Output the (x, y) coordinate of the center of the cell containing the given text.  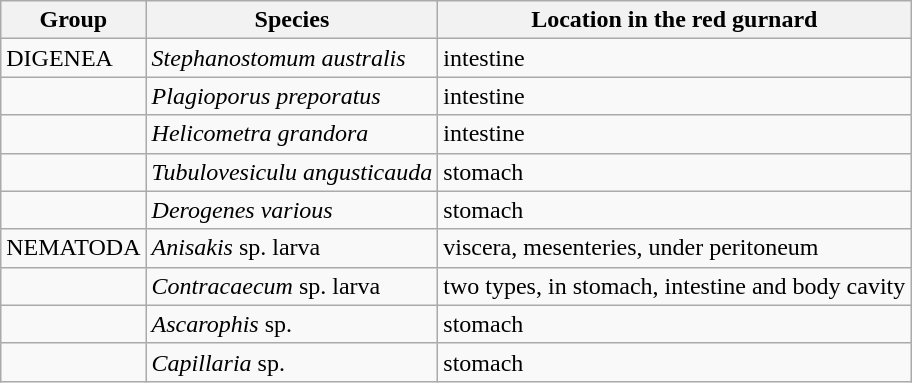
Species (292, 20)
Ascarophis sp. (292, 324)
Tubulovesiculu angusticauda (292, 172)
DIGENEA (74, 58)
Plagioporus preporatus (292, 96)
Group (74, 20)
NEMATODA (74, 248)
Location in the red gurnard (674, 20)
Derogenes various (292, 210)
Contracaecum sp. larva (292, 286)
Helicometra grandora (292, 134)
viscera, mesenteries, under peritoneum (674, 248)
Capillaria sp. (292, 362)
Anisakis sp. larva (292, 248)
two types, in stomach, intestine and body cavity (674, 286)
Stephanostomum australis (292, 58)
